Capture the cell that displays the provided text and extract its (X, Y) central coordinate. 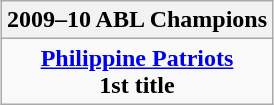
2009–10 ABL Champions (136, 20)
Philippine Patriots1st title (136, 72)
